Locate the cell with the specified text and output its (X, Y) center coordinate. 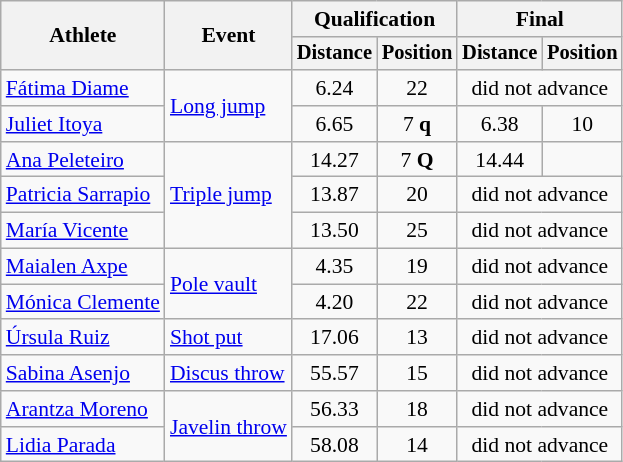
13 (417, 338)
Mónica Clemente (83, 302)
15 (417, 373)
6.38 (500, 124)
María Vicente (83, 231)
18 (417, 409)
Arantza Moreno (83, 409)
Long jump (228, 106)
Juliet Itoya (83, 124)
19 (417, 267)
Athlete (83, 36)
Qualification (374, 19)
Fátima Diame (83, 88)
13.50 (334, 231)
4.35 (334, 267)
Triple jump (228, 196)
Discus throw (228, 373)
14.44 (500, 160)
7 Q (417, 160)
55.57 (334, 373)
Event (228, 36)
14.27 (334, 160)
Patricia Sarrapio (83, 195)
Pole vault (228, 284)
6.65 (334, 124)
13.87 (334, 195)
7 q (417, 124)
6.24 (334, 88)
4.20 (334, 302)
17.06 (334, 338)
56.33 (334, 409)
25 (417, 231)
Ana Peleteiro (83, 160)
Sabina Asenjo (83, 373)
Final (540, 19)
20 (417, 195)
Javelin throw (228, 426)
Shot put (228, 338)
Maialen Axpe (83, 267)
Úrsula Ruiz (83, 338)
10 (582, 124)
